Return (x, y) of the center of cell containing provided text 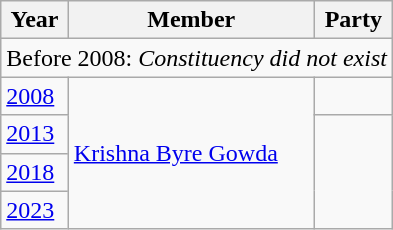
2023 (35, 210)
Before 2008: Constituency did not exist (197, 58)
Member (191, 20)
Party (353, 20)
2008 (35, 96)
2018 (35, 172)
Year (35, 20)
2013 (35, 134)
Krishna Byre Gowda (191, 153)
